From the cell containing the given text, extract its center point as (X, Y) coordinate. 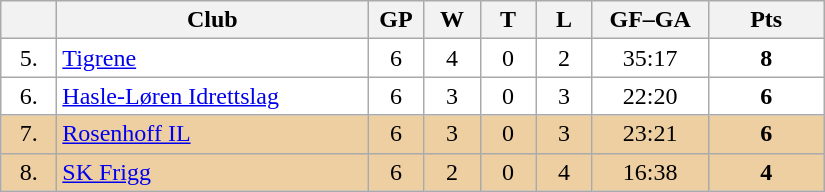
T (508, 20)
5. (29, 58)
7. (29, 134)
Pts (766, 20)
35:17 (650, 58)
8. (29, 172)
16:38 (650, 172)
23:21 (650, 134)
Tigrene (212, 58)
L (564, 20)
GP (396, 20)
22:20 (650, 96)
SK Frigg (212, 172)
8 (766, 58)
GF–GA (650, 20)
6. (29, 96)
Club (212, 20)
W (452, 20)
Rosenhoff IL (212, 134)
Hasle-Løren Idrettslag (212, 96)
